Pinpoint the cell where the given text exists, returning its [x, y] midpoint coordinate. 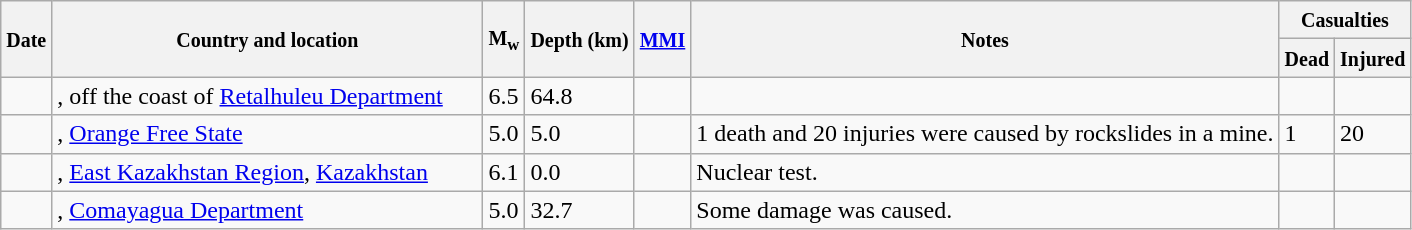
1 [1307, 134]
, East Kazakhstan Region, Kazakhstan [268, 172]
6.1 [504, 172]
, Comayagua Department [268, 210]
32.7 [580, 210]
6.5 [504, 96]
Some damage was caused. [985, 210]
Notes [985, 39]
20 [1373, 134]
Mw [504, 39]
64.8 [580, 96]
MMI [662, 39]
Dead [1307, 58]
Nuclear test. [985, 172]
Injured [1373, 58]
Date [26, 39]
1 death and 20 injuries were caused by rockslides in a mine. [985, 134]
Casualties [1345, 20]
, off the coast of Retalhuleu Department [268, 96]
0.0 [580, 172]
Depth (km) [580, 39]
Country and location [268, 39]
, Orange Free State [268, 134]
